Extract the [X, Y] coordinate from the center of the cell holding the provided text.  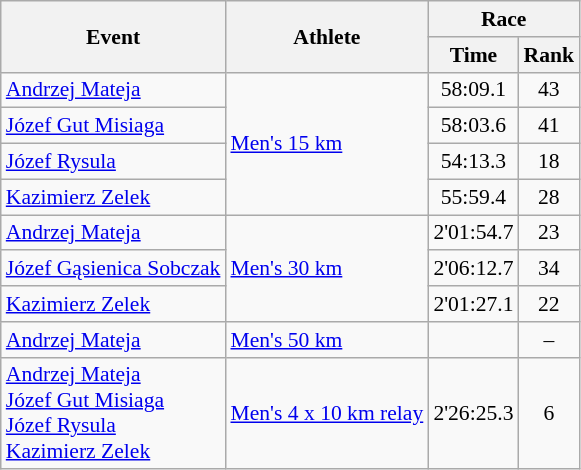
Race [504, 19]
55:59.4 [473, 197]
Event [114, 36]
Men's 30 km [326, 268]
Men's 15 km [326, 143]
58:09.1 [473, 90]
Rank [550, 55]
Józef Gut Misiaga [114, 126]
Men's 50 km [326, 340]
2'26:25.3 [473, 413]
Men's 4 x 10 km relay [326, 413]
Andrzej MatejaJózef Gut MisiagaJózef RysulaKazimierz Zelek [114, 413]
6 [550, 413]
– [550, 340]
34 [550, 269]
2'01:27.1 [473, 304]
Athlete [326, 36]
2'01:54.7 [473, 233]
Józef Gąsienica Sobczak [114, 269]
43 [550, 90]
28 [550, 197]
18 [550, 162]
Józef Rysula [114, 162]
54:13.3 [473, 162]
2'06:12.7 [473, 269]
Time [473, 55]
41 [550, 126]
22 [550, 304]
23 [550, 233]
58:03.6 [473, 126]
